Pinpoint the cell where the given text exists, returning its [X, Y] midpoint coordinate. 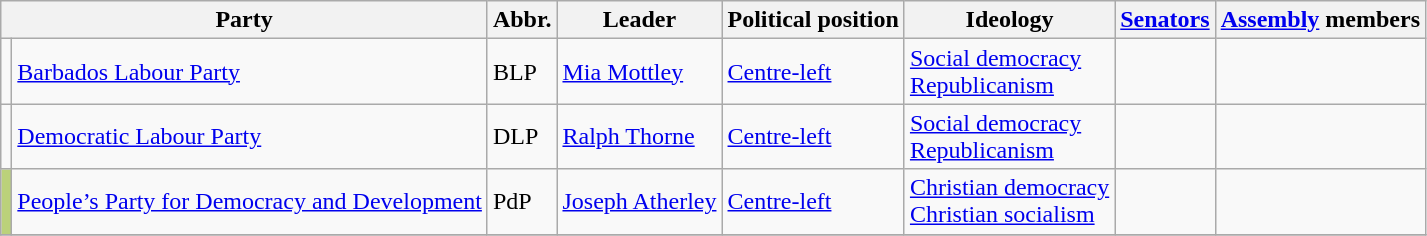
Ideology [1009, 20]
Abbr. [522, 20]
Party [244, 20]
DLP [522, 136]
Ralph Thorne [640, 136]
Joseph Atherley [640, 202]
BLP [522, 72]
Political position [813, 20]
Mia Mottley [640, 72]
PdP [522, 202]
People’s Party for Democracy and Development [250, 202]
Christian democracyChristian socialism [1009, 202]
Assembly members [1320, 20]
Barbados Labour Party [250, 72]
Leader [640, 20]
Senators [1165, 20]
Democratic Labour Party [250, 136]
